Detect which cell encompasses the target text, then output its [X, Y] center coordinate. 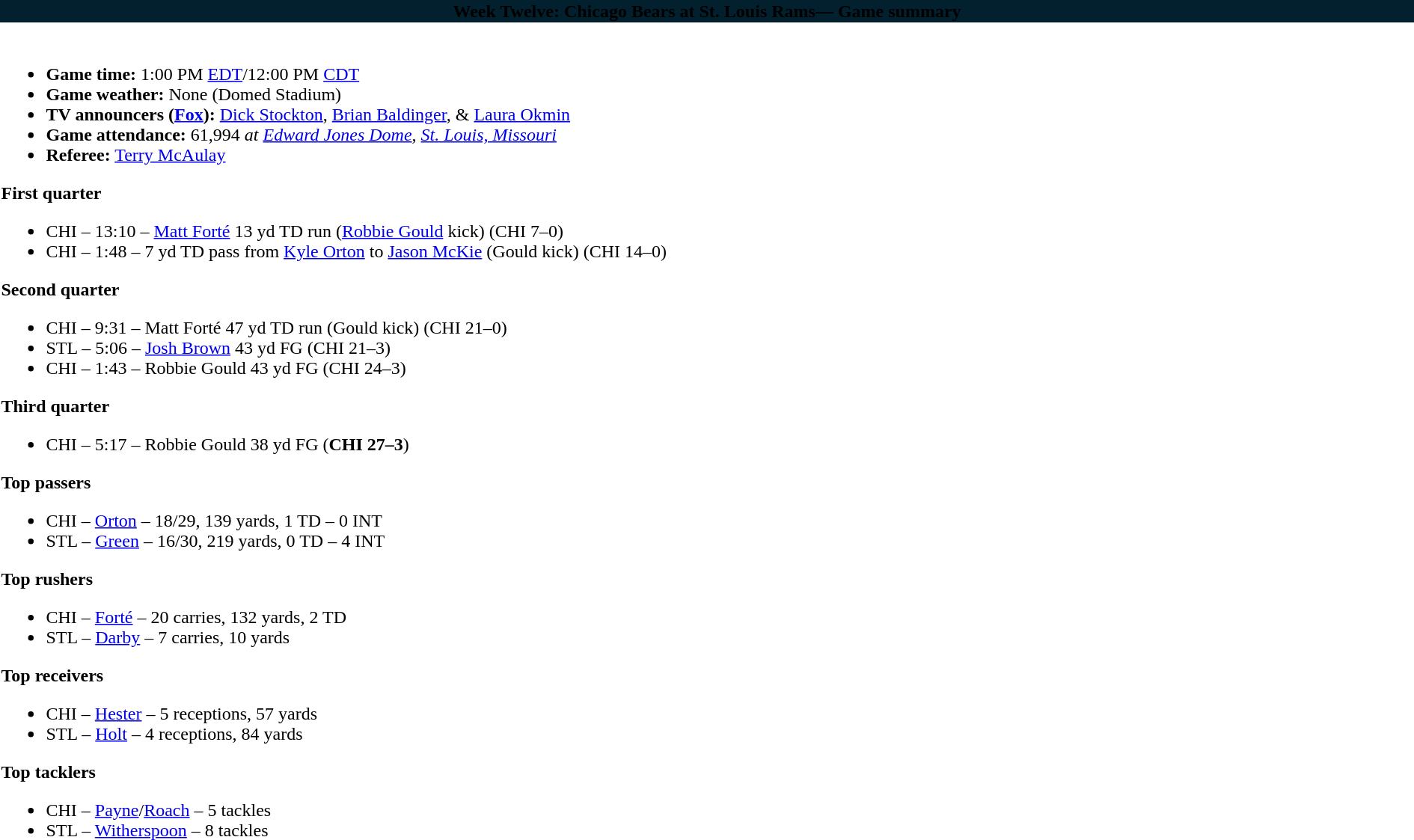
Week Twelve: Chicago Bears at St. Louis Rams— Game summary [707, 11]
